Locate the cell with the specified text and output its [x, y] center coordinate. 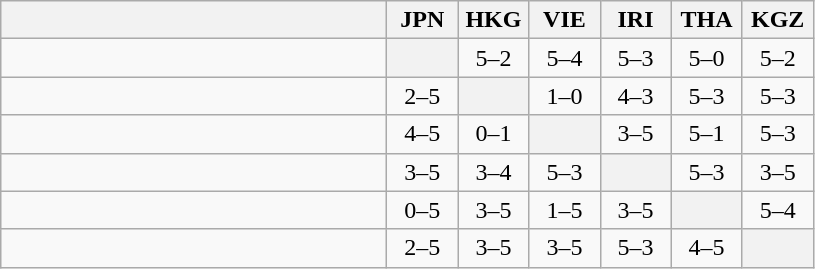
0–1 [494, 134]
5–1 [706, 134]
5–0 [706, 58]
KGZ [778, 20]
HKG [494, 20]
JPN [422, 20]
1–5 [564, 210]
IRI [636, 20]
4–3 [636, 96]
VIE [564, 20]
3–4 [494, 172]
0–5 [422, 210]
THA [706, 20]
1–0 [564, 96]
